For the text-containing cell, return its midpoint in [x, y] coordinate format. 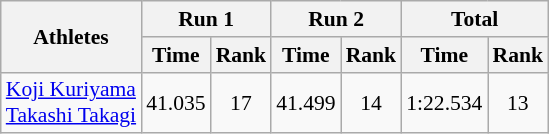
Athletes [71, 36]
14 [372, 102]
Run 2 [336, 19]
41.499 [306, 102]
Koji KuriyamaTakashi Takagi [71, 102]
Total [474, 19]
41.035 [176, 102]
Run 1 [206, 19]
17 [242, 102]
13 [518, 102]
1:22.534 [444, 102]
